Capture the cell that displays the provided text and extract its (X, Y) central coordinate. 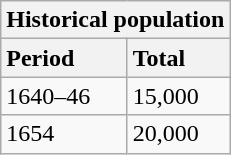
Historical population (116, 20)
Period (64, 58)
1640–46 (64, 96)
Total (178, 58)
15,000 (178, 96)
1654 (64, 134)
20,000 (178, 134)
